Determine the (x, y) coordinate at the center of the cell enclosing the given text.  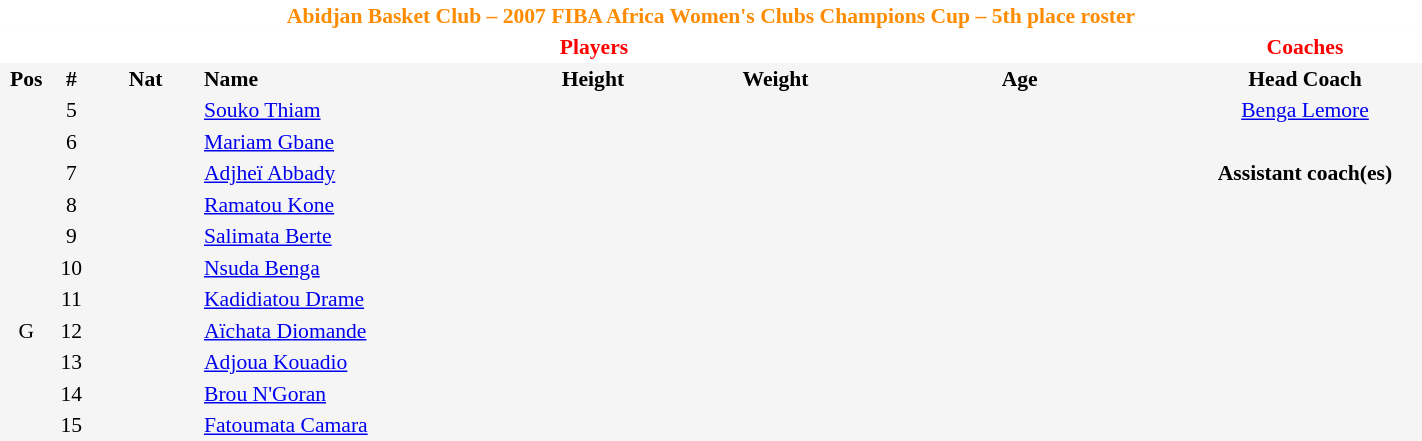
# (71, 79)
10 (71, 268)
Abidjan Basket Club – 2007 FIBA Africa Women's Clubs Champions Cup – 5th place roster (711, 16)
8 (71, 205)
G (26, 331)
6 (71, 142)
Height (592, 79)
Adjheï Abbady (344, 174)
9 (71, 236)
Coaches (1305, 48)
Weight (776, 79)
14 (71, 394)
Pos (26, 79)
Souko Thiam (344, 110)
11 (71, 300)
13 (71, 362)
Age (1020, 79)
Salimata Berte (344, 236)
Players (594, 48)
Aïchata Diomande (344, 331)
Ramatou Kone (344, 205)
7 (71, 174)
Mariam Gbane (344, 142)
Brou N'Goran (344, 394)
Nsuda Benga (344, 268)
Kadidiatou Drame (344, 300)
Head Coach (1305, 79)
12 (71, 331)
Benga Lemore (1305, 110)
5 (71, 110)
Adjoua Kouadio (344, 362)
Assistant coach(es) (1305, 174)
Name (344, 79)
Nat (146, 79)
